From the cell containing the given text, extract its center point as [x, y] coordinate. 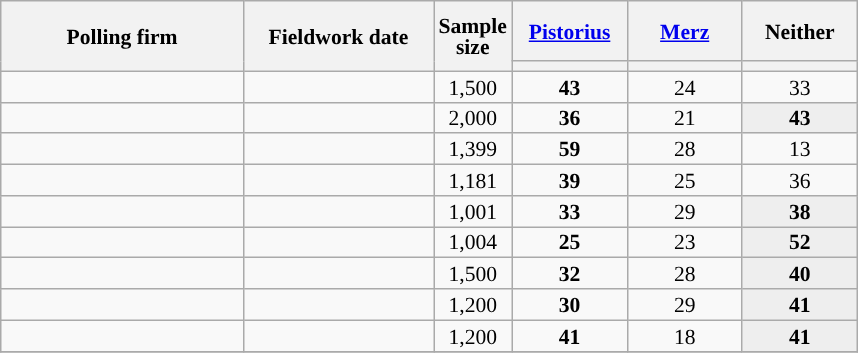
Pistorius [570, 31]
30 [570, 304]
Fieldwork date [338, 36]
32 [570, 274]
39 [570, 180]
1,001 [473, 212]
24 [684, 86]
1,181 [473, 180]
59 [570, 150]
23 [684, 242]
40 [800, 274]
38 [800, 212]
1,399 [473, 150]
21 [684, 118]
18 [684, 336]
Polling firm [122, 36]
2,000 [473, 118]
Samplesize [473, 36]
Neither [800, 31]
52 [800, 242]
Merz [684, 31]
1,004 [473, 242]
13 [800, 150]
